Return (X, Y) of the center of cell containing provided text 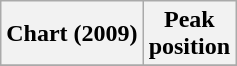
Peakposition (189, 34)
Chart (2009) (72, 34)
